From the cell containing the given text, extract its center point as [x, y] coordinate. 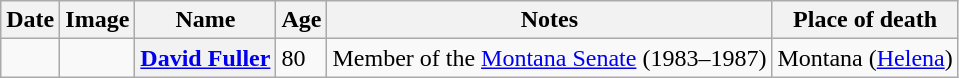
Montana (Helena) [865, 58]
Notes [550, 20]
Place of death [865, 20]
Name [206, 20]
Image [98, 20]
Date [30, 20]
David Fuller [206, 58]
Member of the Montana Senate (1983–1987) [550, 58]
80 [302, 58]
Age [302, 20]
